Output the [x, y] coordinate of the center of the cell containing the given text.  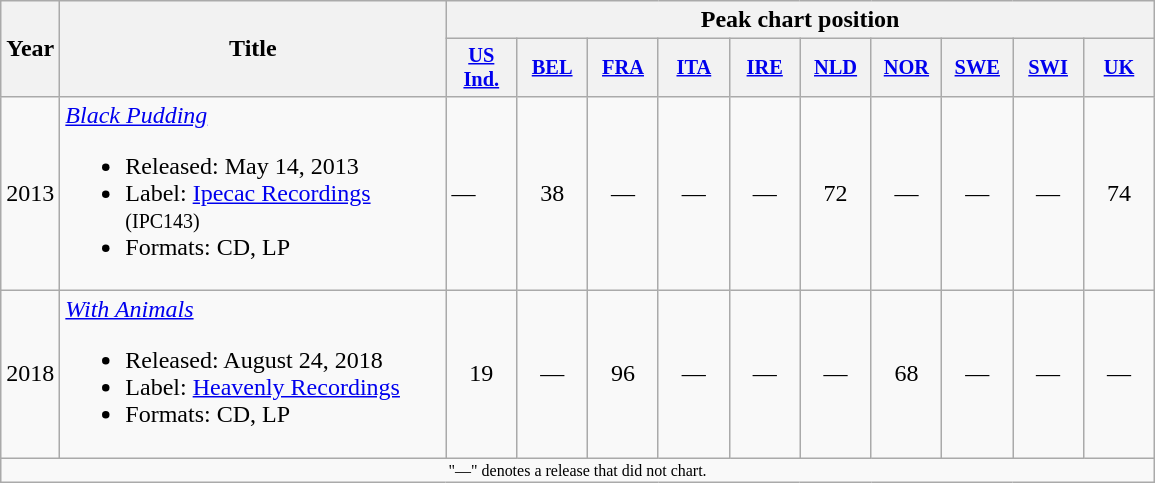
US Ind. [482, 68]
Year [30, 49]
74 [1120, 193]
With AnimalsReleased: August 24, 2018Label: Heavenly RecordingsFormats: CD, LP [253, 374]
SWE [978, 68]
68 [906, 374]
UK [1120, 68]
19 [482, 374]
IRE [764, 68]
2013 [30, 193]
SWI [1048, 68]
ITA [694, 68]
38 [552, 193]
2018 [30, 374]
Black PuddingReleased: May 14, 2013Label: Ipecac Recordings (IPC143)Formats: CD, LP [253, 193]
NOR [906, 68]
Peak chart position [800, 20]
NLD [836, 68]
96 [624, 374]
"—" denotes a release that did not chart. [578, 470]
Title [253, 49]
BEL [552, 68]
FRA [624, 68]
72 [836, 193]
